Detect which cell encompasses the target text, then output its [X, Y] center coordinate. 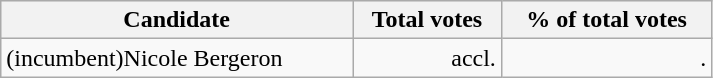
(incumbent)Nicole Bergeron [177, 58]
Total votes [428, 20]
Candidate [177, 20]
accl. [428, 58]
. [606, 58]
% of total votes [606, 20]
